Identify which cell holds the provided text, then report its (X, Y) central coordinate. 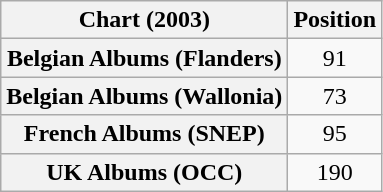
91 (335, 58)
Chart (2003) (144, 20)
190 (335, 172)
Position (335, 20)
73 (335, 96)
French Albums (SNEP) (144, 134)
Belgian Albums (Wallonia) (144, 96)
Belgian Albums (Flanders) (144, 58)
95 (335, 134)
UK Albums (OCC) (144, 172)
